Return (X, Y) of the center of cell containing provided text 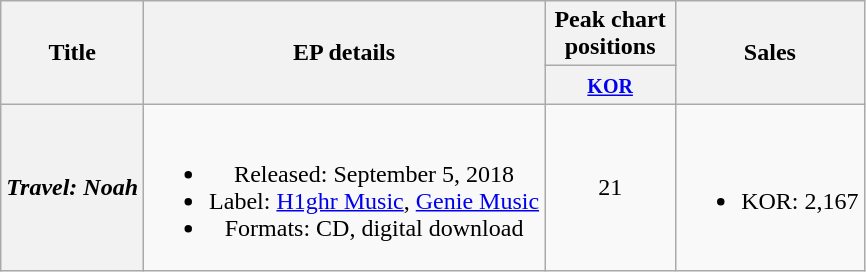
Sales (770, 52)
EP details (344, 52)
Peak chart positions (610, 34)
KOR (610, 85)
21 (610, 188)
Released: September 5, 2018Label: H1ghr Music, Genie MusicFormats: CD, digital download (344, 188)
Travel: Noah (72, 188)
KOR: 2,167 (770, 188)
Title (72, 52)
